Detect which cell encompasses the target text, then output its (X, Y) center coordinate. 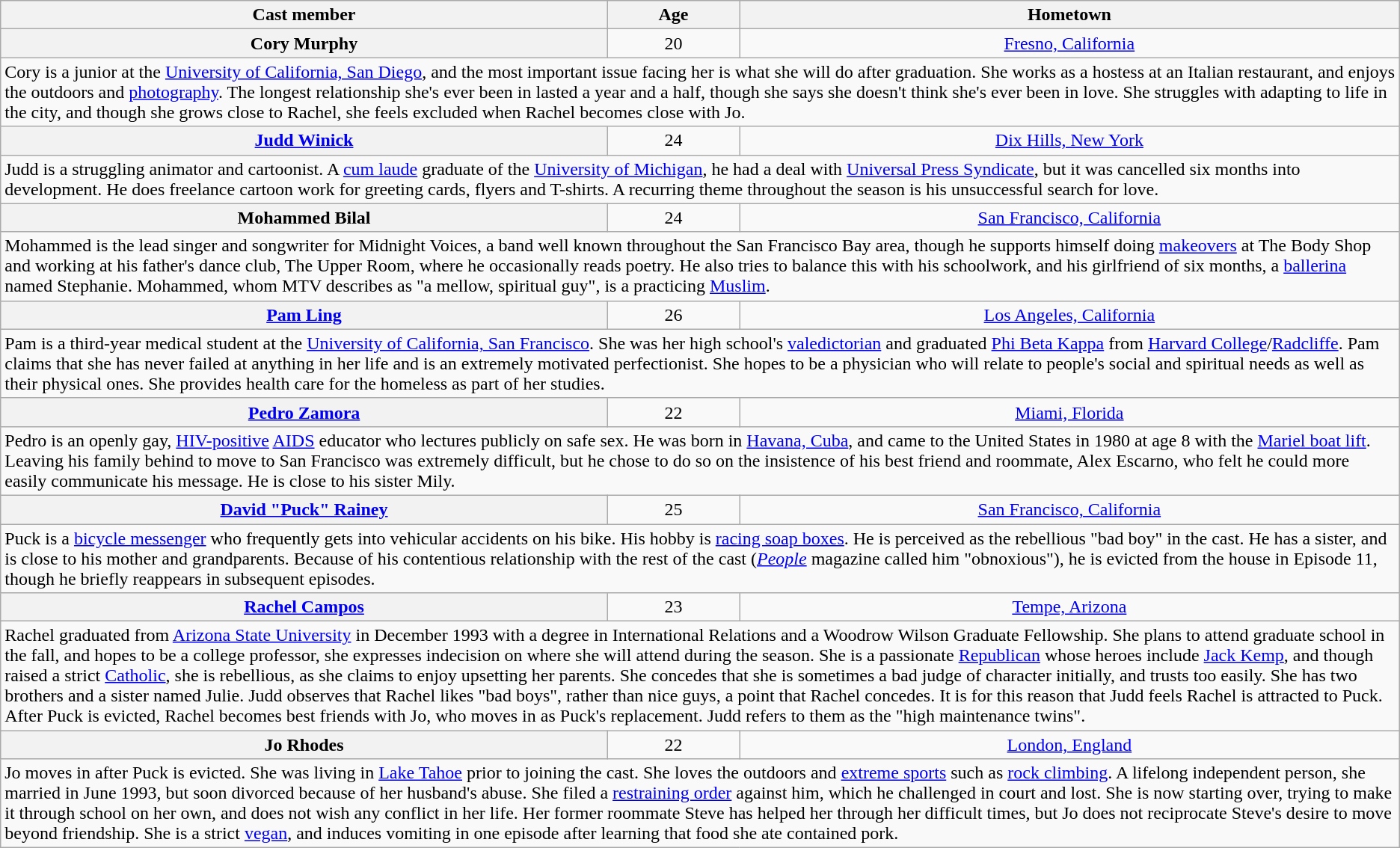
23 (673, 607)
20 (673, 43)
Judd Winick (304, 141)
Cory Murphy (304, 43)
Mohammed Bilal (304, 218)
Age (673, 15)
David "Puck" Rainey (304, 509)
Pam Ling (304, 315)
Pedro Zamora (304, 412)
25 (673, 509)
Jo Rhodes (304, 745)
Dix Hills, New York (1069, 141)
Hometown (1069, 15)
Rachel Campos (304, 607)
London, England (1069, 745)
Tempe, Arizona (1069, 607)
Miami, Florida (1069, 412)
26 (673, 315)
Los Angeles, California (1069, 315)
Fresno, California (1069, 43)
Cast member (304, 15)
